For the text-containing cell, return its midpoint in (X, Y) coordinate format. 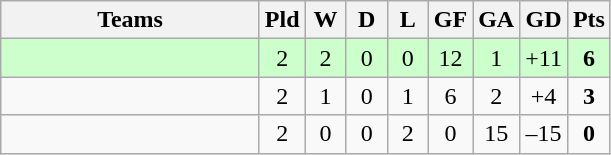
Pld (282, 20)
+4 (544, 96)
3 (588, 96)
GA (496, 20)
GF (450, 20)
–15 (544, 134)
W (326, 20)
D (366, 20)
15 (496, 134)
Pts (588, 20)
Teams (130, 20)
L (408, 20)
12 (450, 58)
+11 (544, 58)
GD (544, 20)
